Capture the cell that displays the provided text and extract its (X, Y) central coordinate. 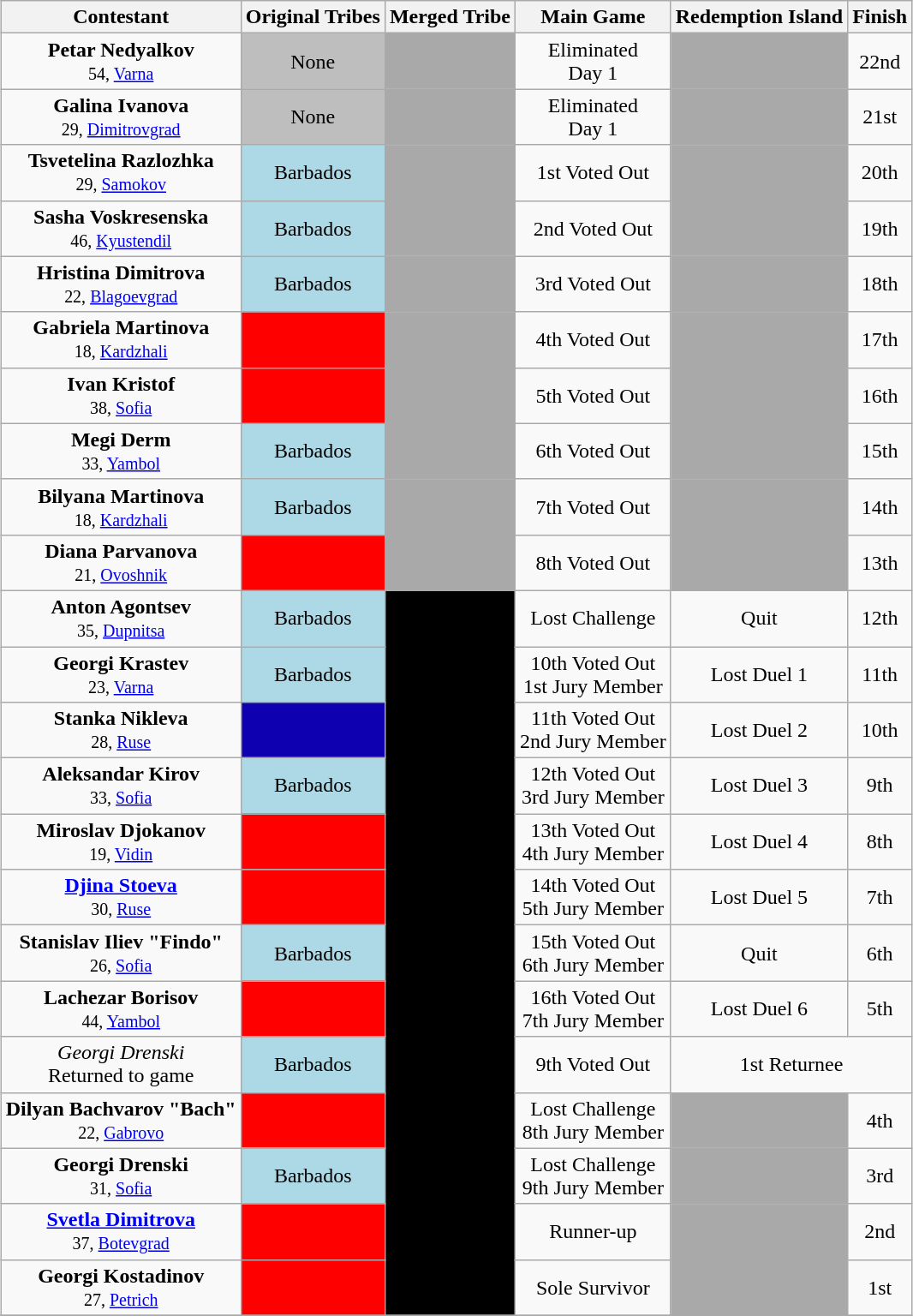
Lost Duel 4 (759, 841)
Sasha Voskresenska46, Kyustendil (121, 228)
Sole Survivor (594, 1287)
15th Voted Out6th Jury Member (594, 953)
Petar Nedyalkov54, Varna (121, 62)
Anton Agontsev35, Dupnitsa (121, 619)
10th Voted Out1st Jury Member (594, 673)
Lost Duel 6 (759, 1009)
Finish (880, 17)
Stanka Nikleva28, Ruse (121, 730)
15th (880, 451)
13th Voted Out4th Jury Member (594, 841)
17th (880, 339)
2nd Voted Out (594, 228)
Lost Duel 3 (759, 787)
Gabriela Martinova18, Kardzhali (121, 339)
10th (880, 730)
Lachezar Borisov44, Yambol (121, 1009)
5th Voted Out (594, 396)
8th Voted Out (594, 562)
Tsvetelina Razlozhka29, Samokov (121, 173)
1st Voted Out (594, 173)
Georgi DrenskiReturned to game (121, 1064)
12th Voted Out3rd Jury Member (594, 787)
9th (880, 787)
Djina Stoeva30, Ruse (121, 898)
Hristina Dimitrova22, Blagoevgrad (121, 284)
21st (880, 117)
5th (880, 1009)
16th Voted Out7th Jury Member (594, 1009)
19th (880, 228)
6th Voted Out (594, 451)
Aleksandar Kirov33, Sofia (121, 787)
7th (880, 898)
14th (880, 507)
18th (880, 284)
11th Voted Out2nd Jury Member (594, 730)
Contestant (121, 17)
Georgi Drenski31, Sofia (121, 1175)
Lost Duel 5 (759, 898)
9th Voted Out (594, 1064)
3rd (880, 1175)
Stanislav Iliev "Findo"26, Sofia (121, 953)
Georgi Krastev23, Varna (121, 673)
2nd (880, 1232)
6th (880, 953)
7th Voted Out (594, 507)
11th (880, 673)
1st Returnee (791, 1064)
Lost Challenge8th Jury Member (594, 1121)
Bilyana Martinova18, Kardzhali (121, 507)
Runner-up (594, 1232)
Miroslav Djokanov19, Vidin (121, 841)
Main Game (594, 17)
Megi Derm33, Yambol (121, 451)
Lost Challenge9th Jury Member (594, 1175)
Ivan Kristof38, Sofia (121, 396)
Svetla Dimitrova37, Botevgrad (121, 1232)
Georgi Kostadinov27, Petrich (121, 1287)
8th (880, 841)
22nd (880, 62)
14th Voted Out5th Jury Member (594, 898)
20th (880, 173)
Lost Duel 2 (759, 730)
Galina Ivanova29, Dimitrovgrad (121, 117)
Merged Tribe (450, 17)
Diana Parvanova21, Ovoshnik (121, 562)
3rd Voted Out (594, 284)
12th (880, 619)
Lost Challenge (594, 619)
Redemption Island (759, 17)
Original Tribes (313, 17)
4th Voted Out (594, 339)
4th (880, 1121)
1st (880, 1287)
13th (880, 562)
Dilyan Bachvarov "Bach"22, Gabrovo (121, 1121)
Lost Duel 1 (759, 673)
16th (880, 396)
